Extract the [X, Y] coordinate from the center of the cell holding the provided text.  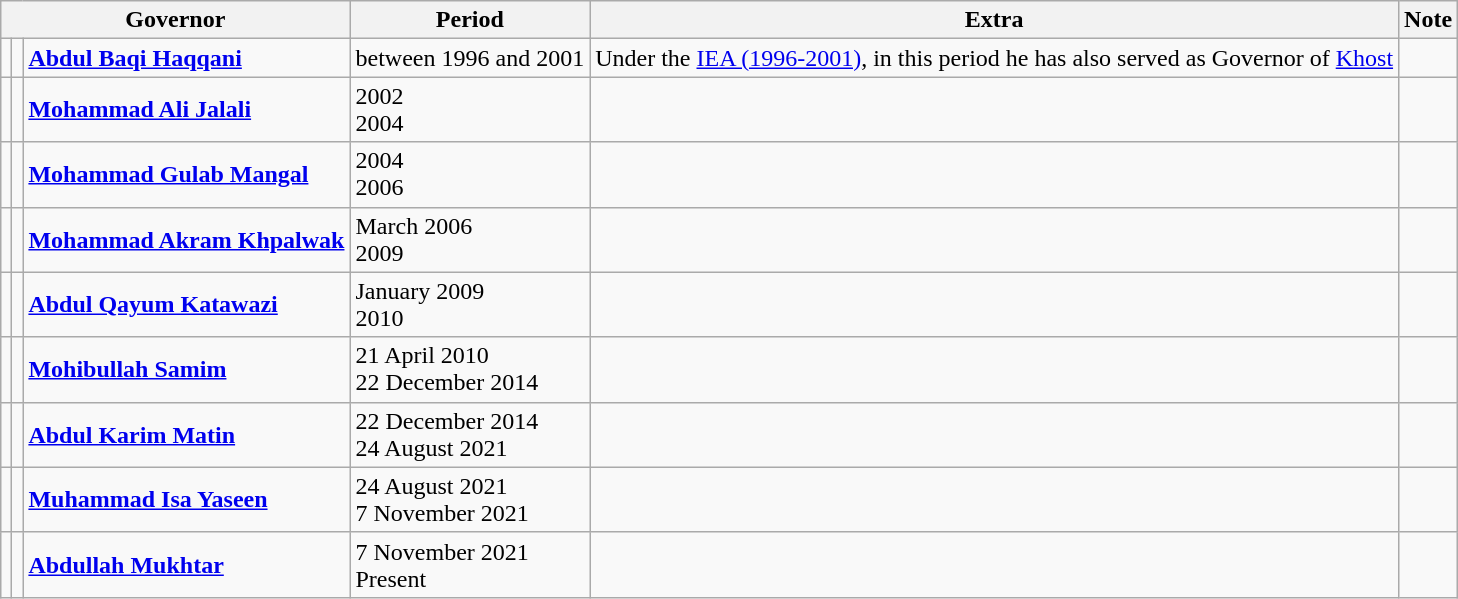
March 2006 2009 [470, 240]
Abdullah Mukhtar [186, 564]
Governor [176, 20]
January 2009 2010 [470, 304]
21 April 2010 22 December 2014 [470, 370]
Note [1428, 20]
Muhammad Isa Yaseen [186, 500]
22 December 201424 August 2021 [470, 434]
Mohammad Akram Khpalwak [186, 240]
Under the IEA (1996-2001), in this period he has also served as Governor of Khost [994, 58]
Mohammad Gulab Mangal [186, 174]
Period [470, 20]
2004 2006 [470, 174]
Extra [994, 20]
Abdul Baqi Haqqani [186, 58]
24 August 20217 November 2021 [470, 500]
Mohammad Ali Jalali [186, 110]
between 1996 and 2001 [470, 58]
2002 2004 [470, 110]
7 November 2021Present [470, 564]
Abdul Qayum Katawazi [186, 304]
Mohibullah Samim [186, 370]
Abdul Karim Matin [186, 434]
